Output the [x, y] coordinate of the center of the cell containing the given text.  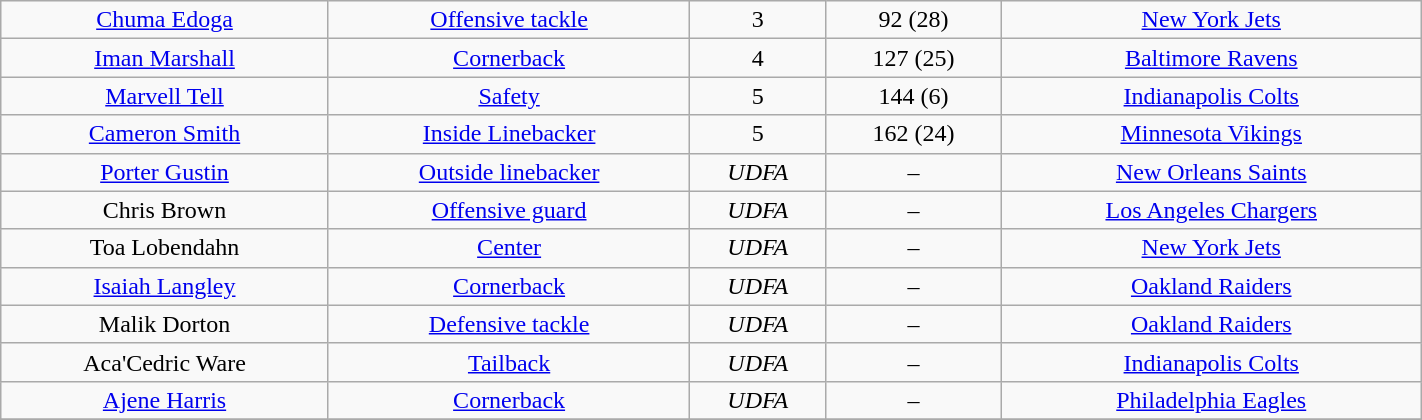
Toa Lobendahn [165, 248]
Isaiah Langley [165, 286]
Los Angeles Chargers [1211, 210]
Porter Gustin [165, 172]
Center [509, 248]
Ajene Harris [165, 400]
Outside linebacker [509, 172]
Baltimore Ravens [1211, 58]
Cameron Smith [165, 134]
3 [758, 20]
Defensive tackle [509, 324]
162 (24) [914, 134]
Tailback [509, 362]
Iman Marshall [165, 58]
Chris Brown [165, 210]
Offensive guard [509, 210]
4 [758, 58]
127 (25) [914, 58]
New Orleans Saints [1211, 172]
Minnesota Vikings [1211, 134]
Offensive tackle [509, 20]
Chuma Edoga [165, 20]
Philadelphia Eagles [1211, 400]
92 (28) [914, 20]
Inside Linebacker [509, 134]
Marvell Tell [165, 96]
144 (6) [914, 96]
Malik Dorton [165, 324]
Aca'Cedric Ware [165, 362]
Safety [509, 96]
